Determine the [X, Y] coordinate at the center of the cell enclosing the given text.  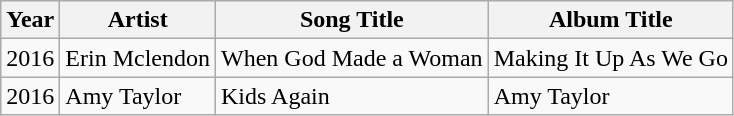
Erin Mclendon [138, 58]
Year [30, 20]
Song Title [352, 20]
Artist [138, 20]
Making It Up As We Go [610, 58]
Kids Again [352, 96]
Album Title [610, 20]
When God Made a Woman [352, 58]
